Output the (x, y) coordinate of the center of the cell containing the given text.  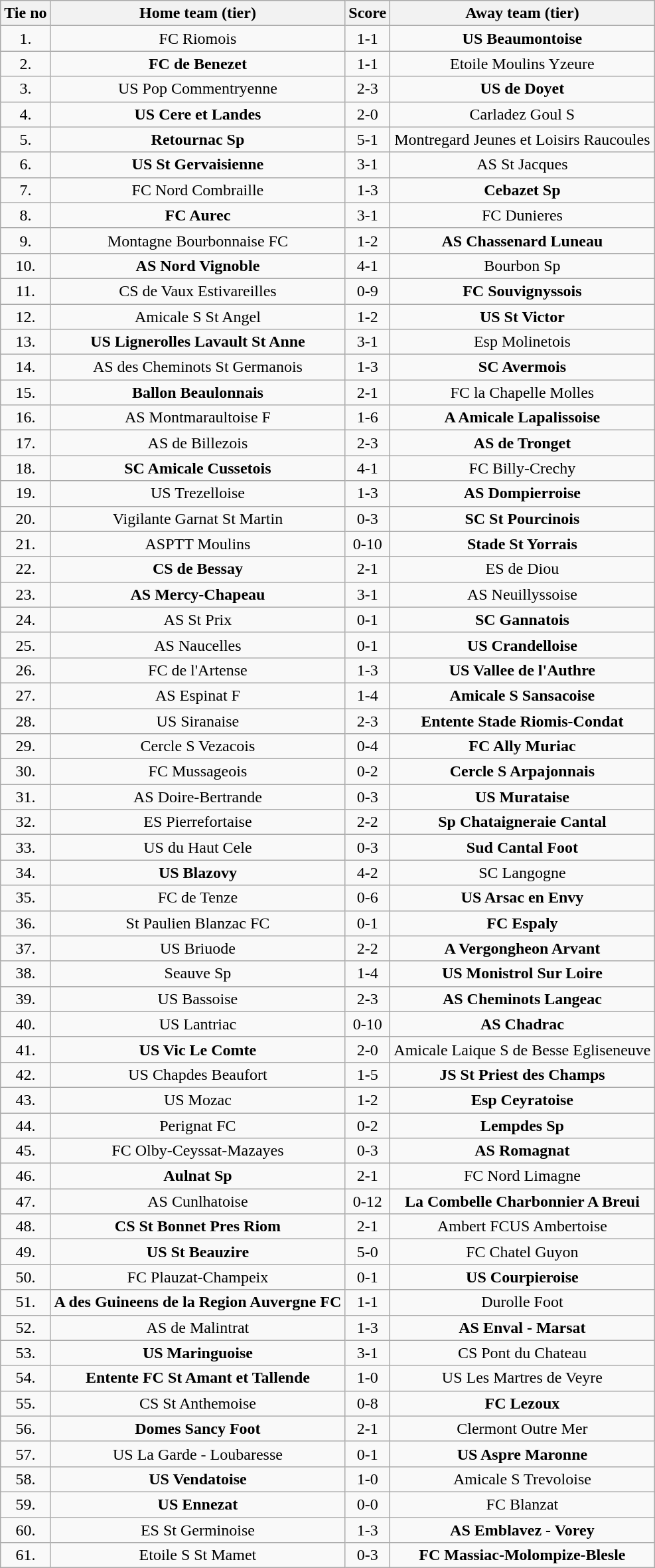
Seauve Sp (198, 974)
US St Gervaisienne (198, 165)
FC Espaly (522, 923)
9. (25, 240)
CS Pont du Chateau (522, 1353)
Clermont Outre Mer (522, 1429)
AS Neuillyssoise (522, 594)
US Aspre Maronne (522, 1454)
US Maringuoise (198, 1353)
0-6 (368, 898)
AS de Billezois (198, 443)
Bourbon Sp (522, 266)
Etoile S St Mamet (198, 1555)
AS Naucelles (198, 645)
US Mozac (198, 1100)
FC Nord Combraille (198, 190)
20. (25, 519)
41. (25, 1049)
21. (25, 544)
FC Nord Limagne (522, 1176)
13. (25, 342)
17. (25, 443)
1-5 (368, 1075)
49. (25, 1252)
US Ennezat (198, 1504)
US Lantriac (198, 1024)
ES Pierrefortaise (198, 822)
6. (25, 165)
11. (25, 291)
SC St Pourcinois (522, 519)
Stade St Yorrais (522, 544)
54. (25, 1378)
AS Chadrac (522, 1024)
US Vallee de l'Authre (522, 670)
43. (25, 1100)
CS St Bonnet Pres Riom (198, 1227)
US Murataise (522, 797)
0-0 (368, 1504)
40. (25, 1024)
US Cere et Landes (198, 114)
US Chapdes Beaufort (198, 1075)
FC Blanzat (522, 1504)
5-1 (368, 139)
SC Avermois (522, 367)
4. (25, 114)
FC de Tenze (198, 898)
FC de l'Artense (198, 670)
CS de Bessay (198, 569)
Cercle S Vezacois (198, 746)
Ballon Beaulonnais (198, 392)
44. (25, 1126)
19. (25, 493)
4-2 (368, 873)
14. (25, 367)
30. (25, 772)
2. (25, 64)
FC Aurec (198, 215)
7. (25, 190)
AS de Tronget (522, 443)
AS Doire-Bertrande (198, 797)
AS St Jacques (522, 165)
AS de Malintrat (198, 1328)
Montagne Bourbonnaise FC (198, 240)
12. (25, 317)
36. (25, 923)
26. (25, 670)
AS Dompierroise (522, 493)
SC Langogne (522, 873)
US du Haut Cele (198, 847)
CS St Anthemoise (198, 1403)
33. (25, 847)
US Blazovy (198, 873)
Entente FC St Amant et Tallende (198, 1378)
AS Emblavez - Vorey (522, 1529)
35. (25, 898)
Durolle Foot (522, 1302)
US Beaumontoise (522, 39)
46. (25, 1176)
AS Nord Vignoble (198, 266)
FC Riomois (198, 39)
US Arsac en Envy (522, 898)
39. (25, 999)
AS Chassenard Luneau (522, 240)
US Bassoise (198, 999)
Sp Chataigneraie Cantal (522, 822)
57. (25, 1454)
A des Guineens de la Region Auvergne FC (198, 1302)
Sud Cantal Foot (522, 847)
St Paulien Blanzac FC (198, 923)
29. (25, 746)
Lempdes Sp (522, 1126)
58. (25, 1479)
A Vergongheon Arvant (522, 948)
23. (25, 594)
16. (25, 418)
Entente Stade Riomis-Condat (522, 721)
Away team (tier) (522, 13)
US La Garde - Loubaresse (198, 1454)
AS des Cheminots St Germanois (198, 367)
FC Lezoux (522, 1403)
SC Gannatois (522, 620)
ES St Germinoise (198, 1529)
Aulnat Sp (198, 1176)
FC de Benezet (198, 64)
AS Romagnat (522, 1151)
US Pop Commentryenne (198, 89)
18. (25, 468)
55. (25, 1403)
22. (25, 569)
5-0 (368, 1252)
US Briuode (198, 948)
US Courpieroise (522, 1277)
47. (25, 1201)
Amicale Laique S de Besse Egliseneuve (522, 1049)
FC Dunieres (522, 215)
60. (25, 1529)
AS Enval - Marsat (522, 1328)
Etoile Moulins Yzeure (522, 64)
48. (25, 1227)
Carladez Goul S (522, 114)
Amicale S Trevoloise (522, 1479)
AS Cunlhatoise (198, 1201)
US St Victor (522, 317)
3. (25, 89)
59. (25, 1504)
JS St Priest des Champs (522, 1075)
SC Amicale Cussetois (198, 468)
50. (25, 1277)
42. (25, 1075)
53. (25, 1353)
US Vic Le Comte (198, 1049)
US Monistrol Sur Loire (522, 974)
24. (25, 620)
FC Chatel Guyon (522, 1252)
FC Souvignyssois (522, 291)
US Trezelloise (198, 493)
51. (25, 1302)
Amicale S Sansacoise (522, 695)
ES de Diou (522, 569)
A Amicale Lapalissoise (522, 418)
0-9 (368, 291)
0-4 (368, 746)
Esp Ceyratoise (522, 1100)
56. (25, 1429)
US St Beauzire (198, 1252)
61. (25, 1555)
US Les Martres de Veyre (522, 1378)
US Vendatoise (198, 1479)
34. (25, 873)
La Combelle Charbonnier A Breui (522, 1201)
FC Billy-Crechy (522, 468)
Score (368, 13)
AS St Prix (198, 620)
AS Cheminots Langeac (522, 999)
Tie no (25, 13)
CS de Vaux Estivareilles (198, 291)
US Siranaise (198, 721)
US de Doyet (522, 89)
US Crandelloise (522, 645)
ASPTT Moulins (198, 544)
AS Espinat F (198, 695)
AS Mercy-Chapeau (198, 594)
45. (25, 1151)
Cercle S Arpajonnais (522, 772)
27. (25, 695)
FC Massiac-Molompize-Blesle (522, 1555)
US Lignerolles Lavault St Anne (198, 342)
5. (25, 139)
Ambert FCUS Ambertoise (522, 1227)
28. (25, 721)
31. (25, 797)
8. (25, 215)
AS Montmaraultoise F (198, 418)
Domes Sancy Foot (198, 1429)
0-12 (368, 1201)
Amicale S St Angel (198, 317)
Cebazet Sp (522, 190)
Vigilante Garnat St Martin (198, 519)
Retournac Sp (198, 139)
FC Plauzat-Champeix (198, 1277)
10. (25, 266)
FC la Chapelle Molles (522, 392)
38. (25, 974)
0-8 (368, 1403)
Home team (tier) (198, 13)
1. (25, 39)
52. (25, 1328)
37. (25, 948)
15. (25, 392)
Perignat FC (198, 1126)
32. (25, 822)
FC Olby-Ceyssat-Mazayes (198, 1151)
Montregard Jeunes et Loisirs Raucoules (522, 139)
FC Ally Muriac (522, 746)
Esp Molinetois (522, 342)
FC Mussageois (198, 772)
25. (25, 645)
1-6 (368, 418)
